Scan for the cell matching the given text and deliver its [x, y] coordinate at center. 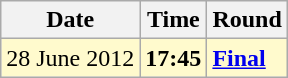
28 June 2012 [70, 58]
Time [174, 20]
Round [247, 20]
Final [247, 58]
Date [70, 20]
17:45 [174, 58]
